From the cell containing the given text, extract its center point as [x, y] coordinate. 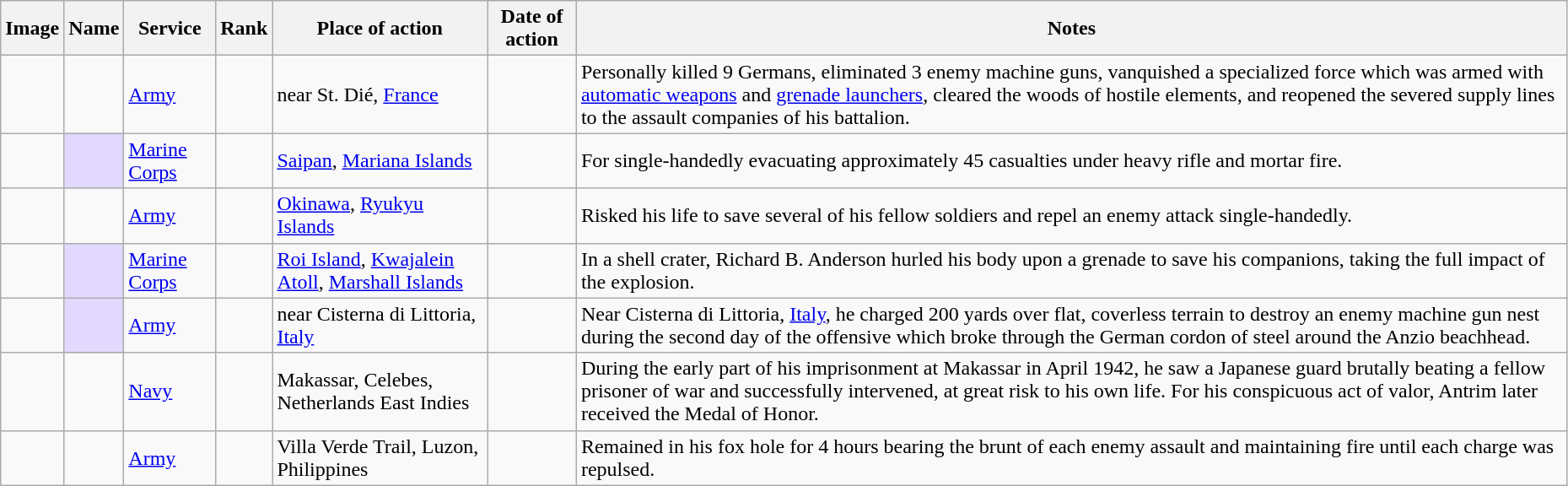
Date of action [532, 29]
Remained in his fox hole for 4 hours bearing the brunt of each enemy assault and maintaining fire until each charge was repulsed. [1071, 457]
Rank [245, 29]
Name [94, 29]
Place of action [380, 29]
Service [170, 29]
Okinawa, Ryukyu Islands [380, 216]
Risked his life to save several of his fellow soldiers and repel an enemy attack single-handedly. [1071, 216]
Villa Verde Trail, Luzon, Philippines [380, 457]
Navy [170, 391]
near Cisterna di Littoria, Italy [380, 326]
For single-handedly evacuating approximately 45 casualties under heavy rifle and mortar fire. [1071, 160]
near St. Dié, France [380, 94]
Makassar, Celebes, Netherlands East Indies [380, 391]
Saipan, Mariana Islands [380, 160]
In a shell crater, Richard B. Anderson hurled his body upon a grenade to save his companions, taking the full impact of the explosion. [1071, 270]
Roi Island, Kwajalein Atoll, Marshall Islands [380, 270]
Image [32, 29]
Notes [1071, 29]
